Identify which cell holds the provided text, then report its [x, y] central coordinate. 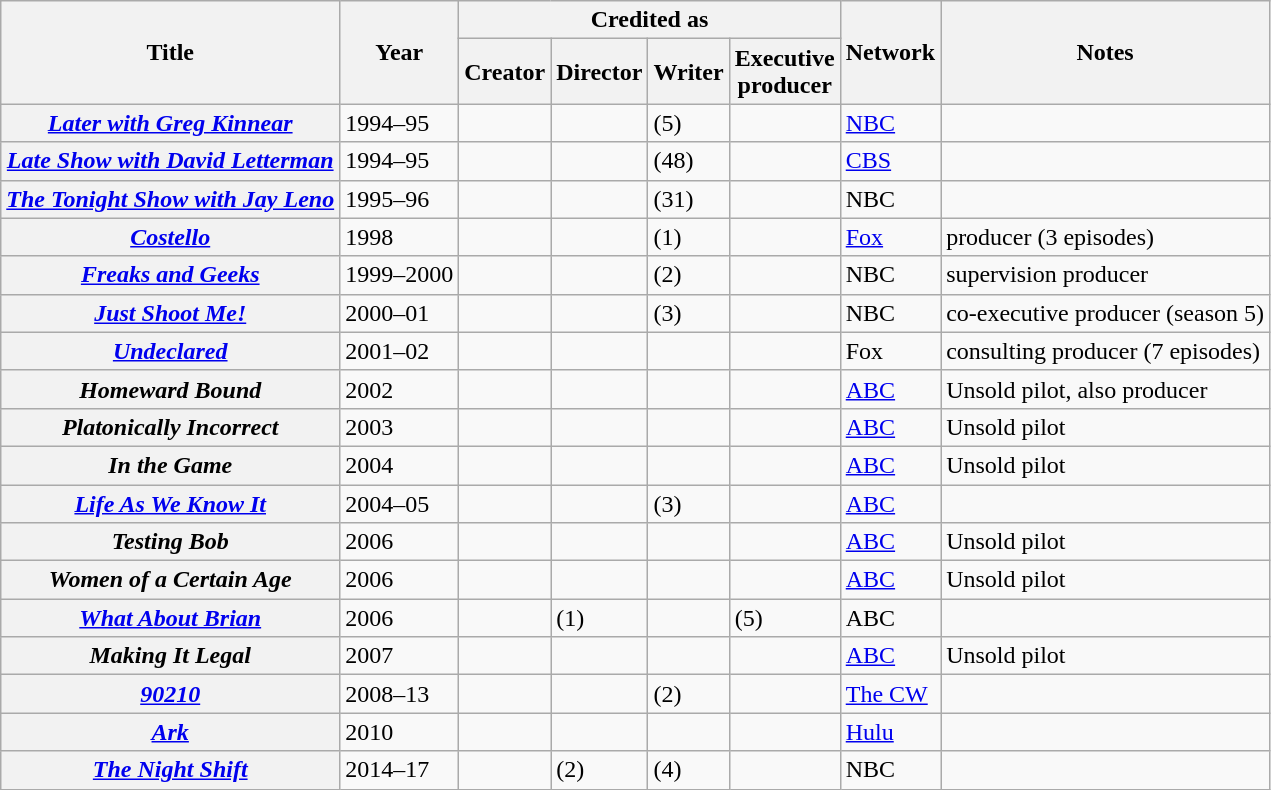
Ark [170, 732]
Later with Greg Kinnear [170, 123]
Executiveproducer [784, 72]
(48) [688, 161]
Freaks and Geeks [170, 275]
producer (3 episodes) [1106, 237]
2004 [400, 465]
supervision producer [1106, 275]
Platonically Incorrect [170, 427]
Year [400, 52]
Creator [505, 72]
co-executive producer (season 5) [1106, 313]
2002 [400, 389]
Testing Bob [170, 542]
2014–17 [400, 770]
2008–13 [400, 694]
The Tonight Show with Jay Leno [170, 199]
Women of a Certain Age [170, 580]
CBS [890, 161]
Writer [688, 72]
Costello [170, 237]
The CW [890, 694]
1998 [400, 237]
Homeward Bound [170, 389]
Notes [1106, 52]
What About Brian [170, 618]
1999–2000 [400, 275]
In the Game [170, 465]
The Night Shift [170, 770]
2003 [400, 427]
Director [600, 72]
Late Show with David Letterman [170, 161]
Network [890, 52]
Making It Legal [170, 656]
1995–96 [400, 199]
2000–01 [400, 313]
(4) [688, 770]
Just Shoot Me! [170, 313]
Title [170, 52]
2004–05 [400, 503]
Credited as [650, 20]
2010 [400, 732]
90210 [170, 694]
(31) [688, 199]
Hulu [890, 732]
2001–02 [400, 351]
Undeclared [170, 351]
2007 [400, 656]
consulting producer (7 episodes) [1106, 351]
Unsold pilot, also producer [1106, 389]
Life As We Know It [170, 503]
